From the cell containing the given text, extract its center point as (X, Y) coordinate. 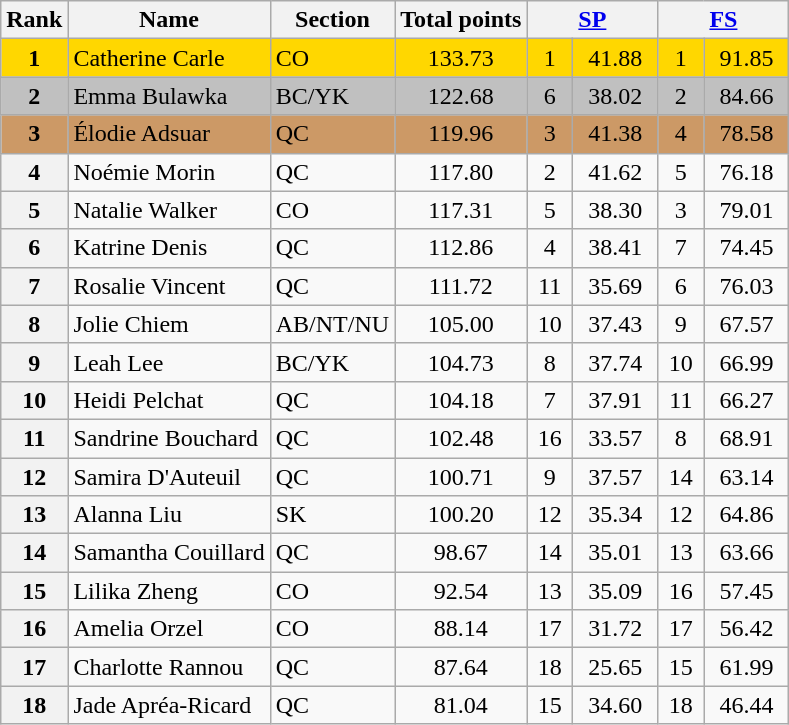
SP (592, 20)
25.65 (616, 667)
31.72 (616, 629)
92.54 (461, 591)
38.41 (616, 248)
67.57 (746, 324)
FS (724, 20)
Section (332, 20)
79.01 (746, 210)
57.45 (746, 591)
104.73 (461, 362)
SK (332, 515)
Alanna Liu (169, 515)
Katrine Denis (169, 248)
112.86 (461, 248)
41.62 (616, 172)
38.30 (616, 210)
37.57 (616, 477)
91.85 (746, 58)
133.73 (461, 58)
37.74 (616, 362)
76.18 (746, 172)
41.88 (616, 58)
35.01 (616, 553)
33.57 (616, 438)
Charlotte Rannou (169, 667)
66.99 (746, 362)
68.91 (746, 438)
61.99 (746, 667)
104.18 (461, 400)
81.04 (461, 705)
41.38 (616, 134)
122.68 (461, 96)
34.60 (616, 705)
64.86 (746, 515)
117.80 (461, 172)
46.44 (746, 705)
Total points (461, 20)
100.71 (461, 477)
35.69 (616, 286)
105.00 (461, 324)
Rosalie Vincent (169, 286)
37.43 (616, 324)
98.67 (461, 553)
87.64 (461, 667)
102.48 (461, 438)
35.34 (616, 515)
Leah Lee (169, 362)
Jolie Chiem (169, 324)
Sandrine Bouchard (169, 438)
84.66 (746, 96)
111.72 (461, 286)
119.96 (461, 134)
AB/NT/NU (332, 324)
Heidi Pelchat (169, 400)
Lilika Zheng (169, 591)
56.42 (746, 629)
66.27 (746, 400)
88.14 (461, 629)
Name (169, 20)
Emma Bulawka (169, 96)
Catherine Carle (169, 58)
Noémie Morin (169, 172)
Rank (34, 20)
37.91 (616, 400)
Amelia Orzel (169, 629)
78.58 (746, 134)
Jade Apréa-Ricard (169, 705)
117.31 (461, 210)
Samantha Couillard (169, 553)
35.09 (616, 591)
100.20 (461, 515)
Élodie Adsuar (169, 134)
74.45 (746, 248)
Natalie Walker (169, 210)
63.66 (746, 553)
63.14 (746, 477)
38.02 (616, 96)
Samira D'Auteuil (169, 477)
76.03 (746, 286)
